Identify which cell holds the provided text, then report its (X, Y) central coordinate. 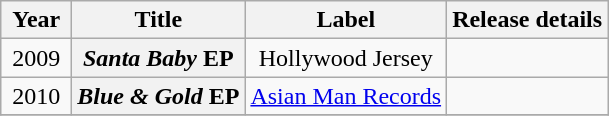
Release details (528, 20)
2010 (36, 96)
Year (36, 20)
Label (346, 20)
Blue & Gold EP (158, 96)
2009 (36, 58)
Santa Baby EP (158, 58)
Hollywood Jersey (346, 58)
Asian Man Records (346, 96)
Title (158, 20)
